Extract the (X, Y) coordinate from the center of the cell holding the provided text.  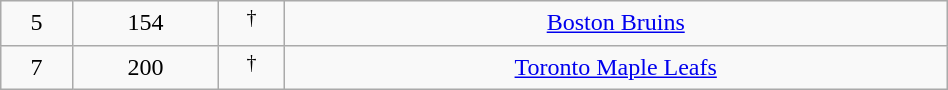
Toronto Maple Leafs (616, 68)
154 (145, 24)
200 (145, 68)
7 (37, 68)
Boston Bruins (616, 24)
5 (37, 24)
